Provide the [x, y] coordinate of the cell's center where the given text is located.  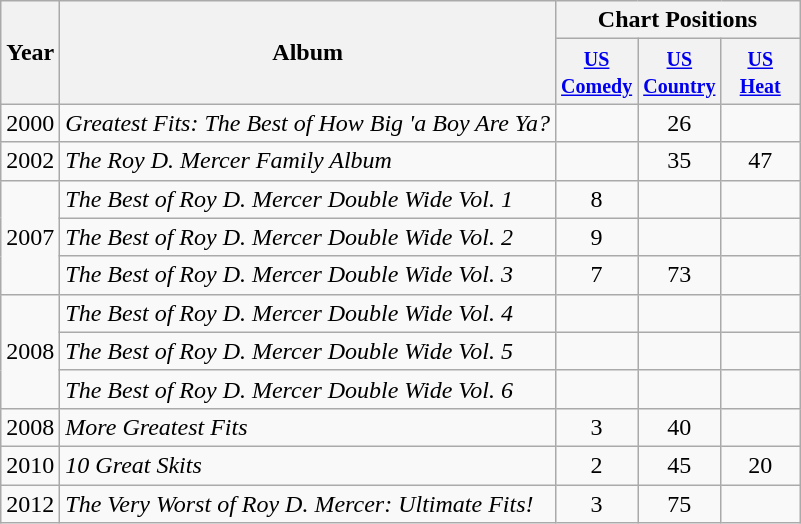
Year [30, 52]
Chart Positions [678, 20]
US Country [680, 72]
The Best of Roy D. Mercer Double Wide Vol. 1 [308, 199]
The Best of Roy D. Mercer Double Wide Vol. 6 [308, 389]
The Roy D. Mercer Family Album [308, 161]
Album [308, 52]
The Best of Roy D. Mercer Double Wide Vol. 3 [308, 275]
US Heat [760, 72]
The Very Worst of Roy D. Mercer: Ultimate Fits! [308, 503]
2010 [30, 465]
35 [680, 161]
2000 [30, 123]
47 [760, 161]
26 [680, 123]
US Comedy [597, 72]
9 [597, 237]
20 [760, 465]
10 Great Skits [308, 465]
Greatest Fits: The Best of How Big 'a Boy Are Ya? [308, 123]
2 [597, 465]
45 [680, 465]
2007 [30, 237]
2002 [30, 161]
40 [680, 427]
More Greatest Fits [308, 427]
75 [680, 503]
7 [597, 275]
8 [597, 199]
The Best of Roy D. Mercer Double Wide Vol. 5 [308, 351]
The Best of Roy D. Mercer Double Wide Vol. 2 [308, 237]
73 [680, 275]
2012 [30, 503]
The Best of Roy D. Mercer Double Wide Vol. 4 [308, 313]
